For the text-containing cell, return its midpoint in (x, y) coordinate format. 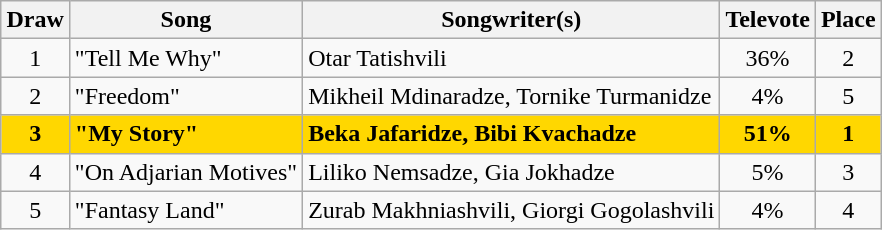
Draw (35, 20)
"Tell Me Why" (186, 58)
Beka Jafaridze, Bibi Kvachadze (512, 134)
"My Story" (186, 134)
Place (848, 20)
51% (768, 134)
5% (768, 172)
36% (768, 58)
"On Adjarian Motives" (186, 172)
"Freedom" (186, 96)
Liliko Nemsadze, Gia Jokhadze (512, 172)
Televote (768, 20)
Zurab Makhniashvili, Giorgi Gogolashvili (512, 210)
Songwriter(s) (512, 20)
"Fantasy Land" (186, 210)
Otar Tatishvili (512, 58)
Mikheil Mdinaradze, Tornike Turmanidze (512, 96)
Song (186, 20)
